Detect which cell encompasses the target text, then output its [X, Y] center coordinate. 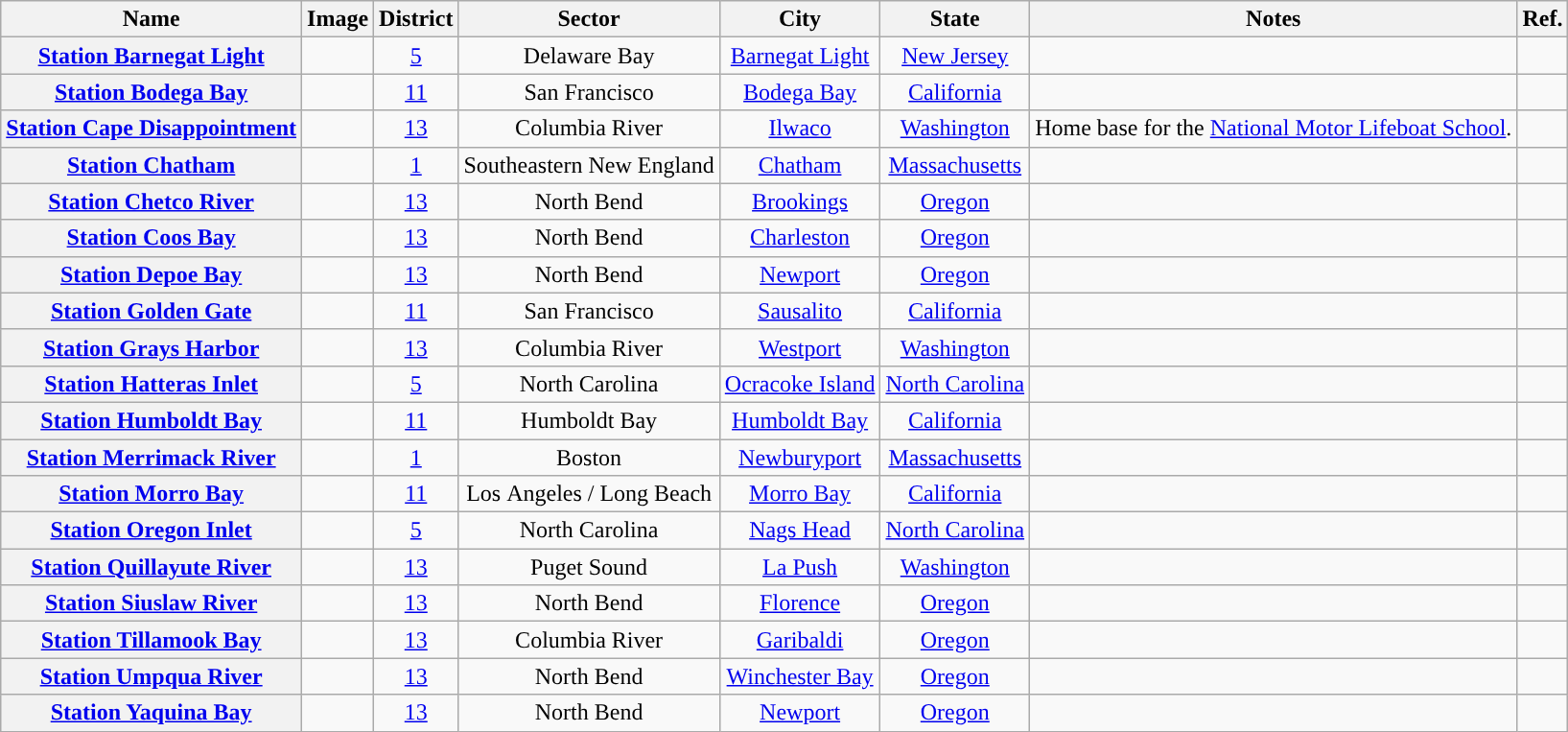
Station Chetco River [152, 201]
La Push [800, 567]
Station Cape Disappointment [152, 129]
New Jersey [955, 56]
Nags Head [800, 531]
State [955, 19]
Station Hatteras Inlet [152, 384]
Station Barnegat Light [152, 56]
Station Yaquina Bay [152, 713]
Notes [1274, 19]
Bodega Bay [800, 92]
Station Quillayute River [152, 567]
Station Golden Gate [152, 311]
Station Depoe Bay [152, 274]
Station Humboldt Bay [152, 420]
Southeastern New England [589, 165]
Chatham [800, 165]
Los Angeles / Long Beach [589, 494]
Barnegat Light [800, 56]
Puget Sound [589, 567]
Station Oregon Inlet [152, 531]
Name [152, 19]
Station Coos Bay [152, 238]
City [800, 19]
Station Bodega Bay [152, 92]
Ilwaco [800, 129]
Brookings [800, 201]
Florence [800, 603]
Boston [589, 458]
Station Siuslaw River [152, 603]
Station Grays Harbor [152, 347]
Garibaldi [800, 640]
Morro Bay [800, 494]
Station Umpqua River [152, 676]
Home base for the National Motor Lifeboat School. [1274, 129]
Station Merrimack River [152, 458]
Newburyport [800, 458]
Delaware Bay [589, 56]
Westport [800, 347]
Charleston [800, 238]
Station Chatham [152, 165]
Ref. [1542, 19]
Winchester Bay [800, 676]
Sausalito [800, 311]
Sector [589, 19]
Station Tillamook Bay [152, 640]
District [416, 19]
Station Morro Bay [152, 494]
Image [338, 19]
Ocracoke Island [800, 384]
